From the cell containing the given text, extract its center point as [X, Y] coordinate. 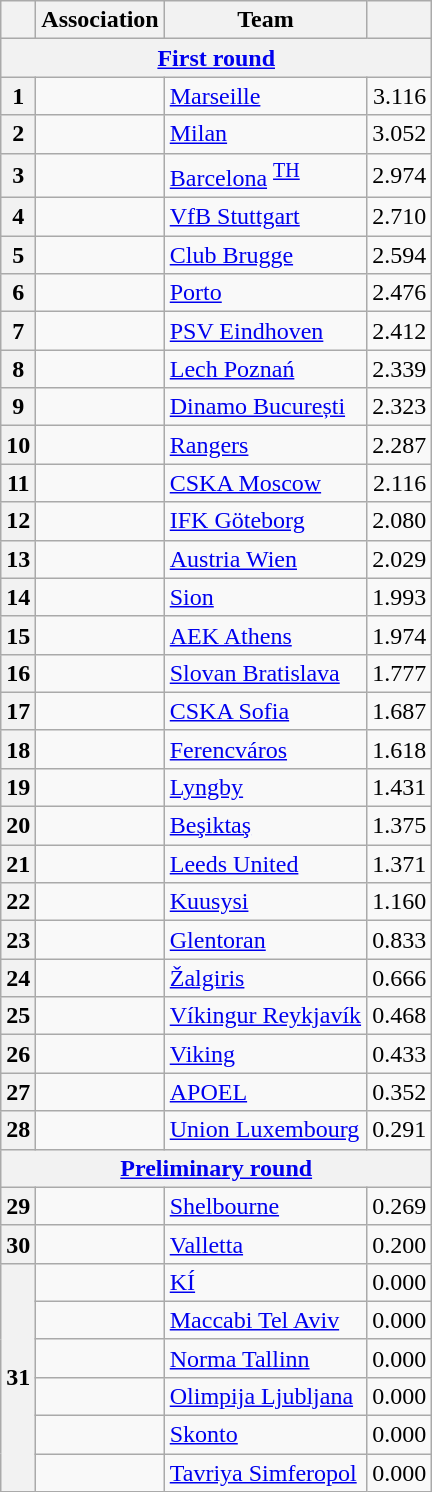
13 [18, 559]
Žalgiris [265, 978]
23 [18, 940]
Slovan Bratislava [265, 673]
16 [18, 673]
1.687 [400, 711]
Club Brugge [265, 255]
14 [18, 597]
Sion [265, 597]
Lech Poznań [265, 369]
12 [18, 521]
Tavriya Simferopol [265, 1473]
1.375 [400, 826]
Preliminary round [216, 1168]
0.269 [400, 1206]
Kuusysi [265, 902]
28 [18, 1130]
Viking [265, 1054]
Austria Wien [265, 559]
1.431 [400, 787]
2.974 [400, 176]
0.433 [400, 1054]
Marseille [265, 96]
1.160 [400, 902]
11 [18, 483]
0.200 [400, 1244]
1.777 [400, 673]
3.116 [400, 96]
0.291 [400, 1130]
20 [18, 826]
IFK Göteborg [265, 521]
Skonto [265, 1435]
5 [18, 255]
Dinamo București [265, 407]
3.052 [400, 134]
KÍ [265, 1282]
2.594 [400, 255]
24 [18, 978]
2.287 [400, 445]
2.029 [400, 559]
0.468 [400, 1016]
25 [18, 1016]
2.339 [400, 369]
3 [18, 176]
22 [18, 902]
PSV Eindhoven [265, 331]
31 [18, 1377]
15 [18, 635]
0.833 [400, 940]
2.476 [400, 293]
Team [265, 20]
2 [18, 134]
27 [18, 1092]
1.371 [400, 864]
2.710 [400, 217]
19 [18, 787]
CSKA Sofia [265, 711]
2.116 [400, 483]
2.412 [400, 331]
1.618 [400, 749]
Maccabi Tel Aviv [265, 1320]
8 [18, 369]
Glentoran [265, 940]
APOEL [265, 1092]
Olimpija Ljubljana [265, 1396]
4 [18, 217]
1.974 [400, 635]
6 [18, 293]
17 [18, 711]
26 [18, 1054]
18 [18, 749]
21 [18, 864]
1.993 [400, 597]
Leeds United [265, 864]
0.666 [400, 978]
Union Luxembourg [265, 1130]
Milan [265, 134]
Beşiktaş [265, 826]
2.080 [400, 521]
Valletta [265, 1244]
Barcelona TH [265, 176]
1 [18, 96]
Rangers [265, 445]
First round [216, 58]
30 [18, 1244]
9 [18, 407]
Porto [265, 293]
Association [100, 20]
Norma Tallinn [265, 1358]
Ferencváros [265, 749]
2.323 [400, 407]
7 [18, 331]
Lyngby [265, 787]
10 [18, 445]
VfB Stuttgart [265, 217]
CSKA Moscow [265, 483]
Víkingur Reykjavík [265, 1016]
Shelbourne [265, 1206]
29 [18, 1206]
0.352 [400, 1092]
AEK Athens [265, 635]
